Search for the cell housing the specified text and yield its [X, Y] center coordinate. 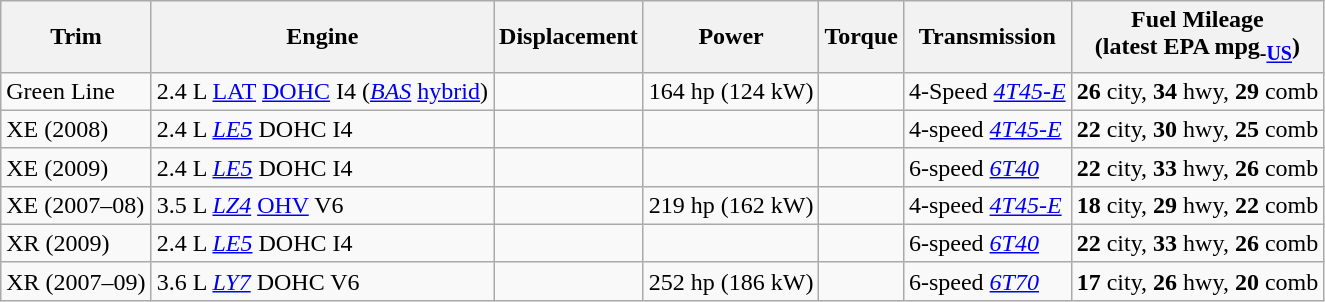
XE (2008) [76, 129]
22 city, 30 hwy, 25 comb [1198, 129]
6-speed 6T70 [987, 281]
XE (2009) [76, 167]
3.6 L LY7 DOHC V6 [322, 281]
Power [731, 36]
3.5 L LZ4 OHV V6 [322, 205]
Green Line [76, 91]
Trim [76, 36]
Fuel Mileage (latest EPA mpg-US) [1198, 36]
26 city, 34 hwy, 29 comb [1198, 91]
4-Speed 4T45-E [987, 91]
Engine [322, 36]
Transmission [987, 36]
2.4 L LAT DOHC I4 (BAS hybrid) [322, 91]
Torque [861, 36]
18 city, 29 hwy, 22 comb [1198, 205]
17 city, 26 hwy, 20 comb [1198, 281]
XE (2007–08) [76, 205]
XR (2007–09) [76, 281]
XR (2009) [76, 243]
252 hp (186 kW) [731, 281]
Displacement [569, 36]
219 hp (162 kW) [731, 205]
164 hp (124 kW) [731, 91]
